Pinpoint the cell where the given text exists, returning its [X, Y] midpoint coordinate. 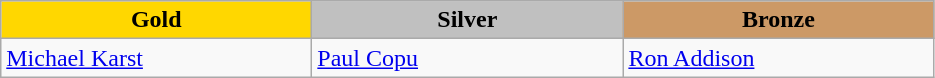
Silver [468, 20]
Ron Addison [778, 58]
Gold [156, 20]
Paul Copu [468, 58]
Bronze [778, 20]
Michael Karst [156, 58]
